Return the [x, y] coordinate for the center point of the cell that contains the specified text.  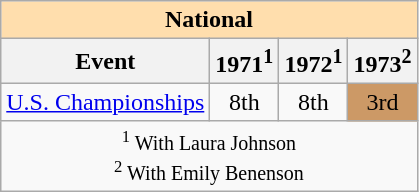
1 With Laura Johnson 2 With Emily Benenson [209, 156]
19711 [244, 62]
19721 [314, 62]
National [209, 20]
U.S. Championships [106, 102]
3rd [382, 102]
19732 [382, 62]
Event [106, 62]
